Identify which cell holds the provided text, then report its [x, y] central coordinate. 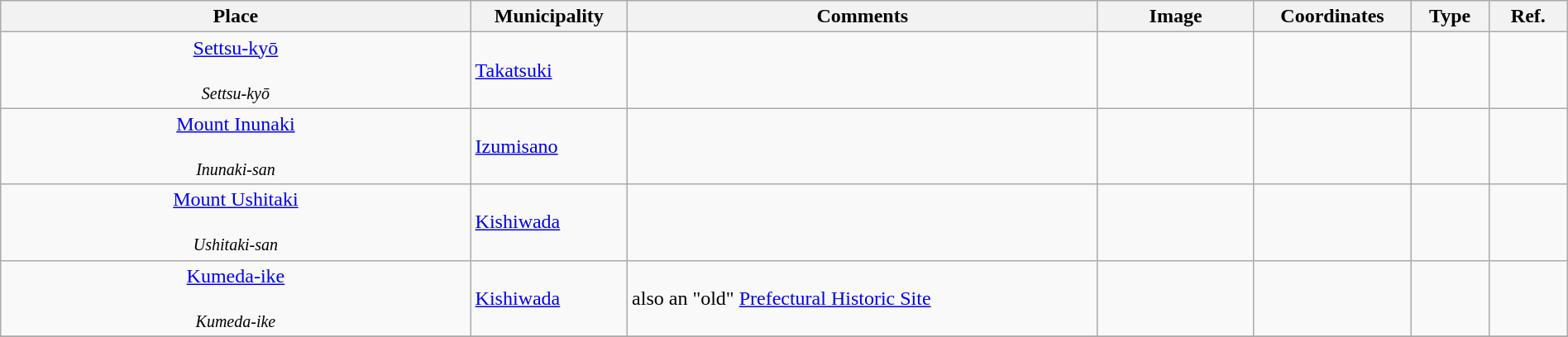
Takatsuki [549, 70]
Mount UshitakiUshitaki-san [236, 222]
Comments [863, 17]
Mount InunakiInunaki-san [236, 146]
Image [1176, 17]
Municipality [549, 17]
Coordinates [1331, 17]
Settsu-kyōSettsu-kyō [236, 70]
Place [236, 17]
Type [1451, 17]
Izumisano [549, 146]
Kumeda-ikeKumeda-ike [236, 298]
also an "old" Prefectural Historic Site [863, 298]
Ref. [1528, 17]
